Capture the cell that displays the provided text and extract its [X, Y] central coordinate. 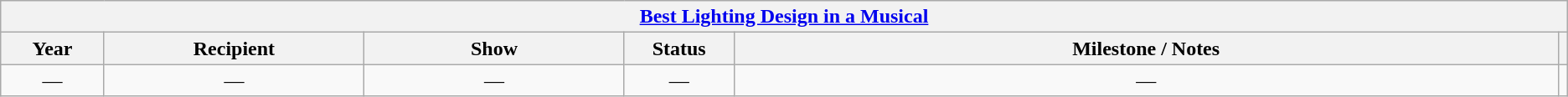
Show [494, 48]
Status [678, 48]
Recipient [235, 48]
Year [52, 48]
Best Lighting Design in a Musical [784, 17]
Milestone / Notes [1146, 48]
